Identify which cell holds the provided text, then report its (x, y) central coordinate. 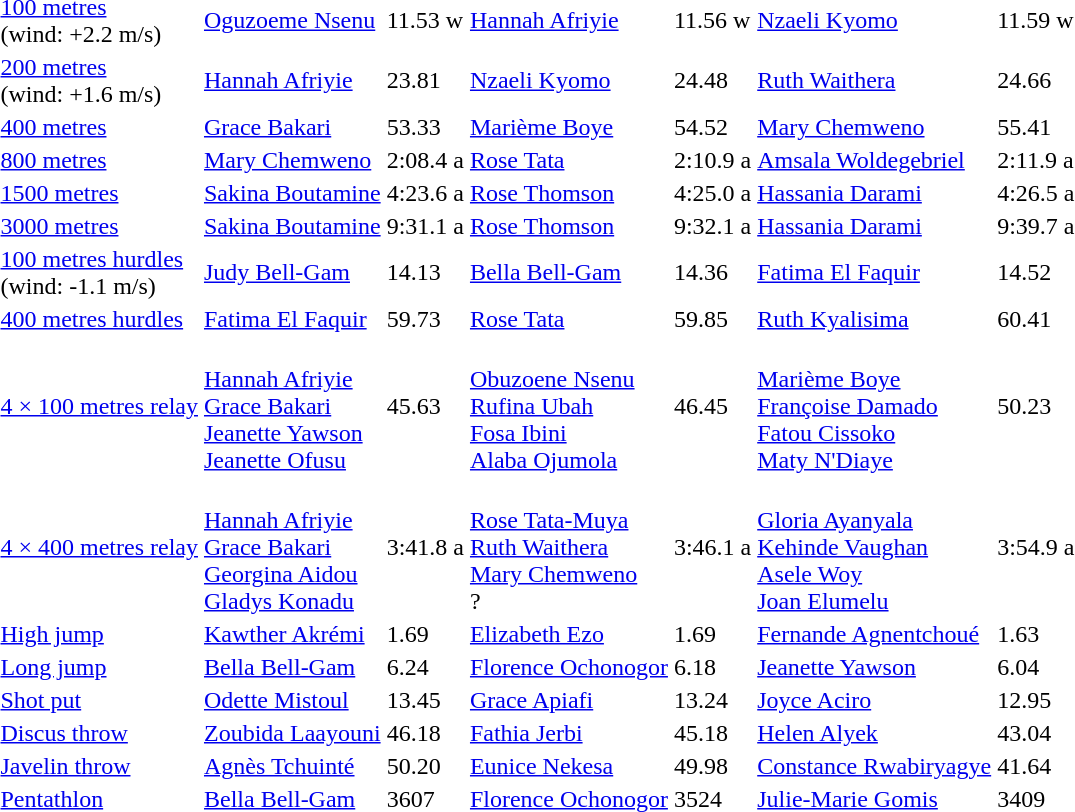
45.18 (712, 733)
49.98 (712, 766)
Gloria AyanyalaKehinde VaughanAsele WoyJoan Elumelu (874, 547)
13.45 (425, 700)
50.20 (425, 766)
4:23.6 a (425, 193)
24.48 (712, 80)
59.73 (425, 319)
3:41.8 a (425, 547)
6.24 (425, 667)
45.63 (425, 406)
4:25.0 a (712, 193)
Odette Mistoul (292, 700)
Agnès Tchuinté (292, 766)
Joyce Aciro (874, 700)
2:08.4 a (425, 160)
46.45 (712, 406)
53.33 (425, 127)
Helen Alyek (874, 733)
59.85 (712, 319)
Fathia Jerbi (568, 733)
Hannah AfriyieGrace BakariGeorgina AidouGladys Konadu (292, 547)
9:32.1 a (712, 226)
3:46.1 a (712, 547)
Amsala Woldegebriel (874, 160)
Ruth Kyalisima (874, 319)
2:10.9 a (712, 160)
Rose Tata-MuyaRuth WaitheraMary Chemweno? (568, 547)
Judy Bell-Gam (292, 272)
54.52 (712, 127)
Marième BoyeFrançoise DamadoFatou CissokoMaty N'Diaye (874, 406)
23.81 (425, 80)
Constance Rwabiryagye (874, 766)
Hannah Afriyie (292, 80)
Florence Ochonogor (568, 667)
Elizabeth Ezo (568, 634)
Ruth Waithera (874, 80)
14.36 (712, 272)
Grace Apiafi (568, 700)
Eunice Nekesa (568, 766)
Fernande Agnentchoué (874, 634)
14.13 (425, 272)
Jeanette Yawson (874, 667)
Grace Bakari (292, 127)
Obuzoene NsenuRufina UbahFosa IbiniAlaba Ojumola (568, 406)
Hannah AfriyieGrace BakariJeanette YawsonJeanette Ofusu (292, 406)
Nzaeli Kyomo (568, 80)
Marième Boye (568, 127)
13.24 (712, 700)
46.18 (425, 733)
Zoubida Laayouni (292, 733)
6.18 (712, 667)
Kawther Akrémi (292, 634)
9:31.1 a (425, 226)
